Capture the cell that displays the provided text and extract its (x, y) central coordinate. 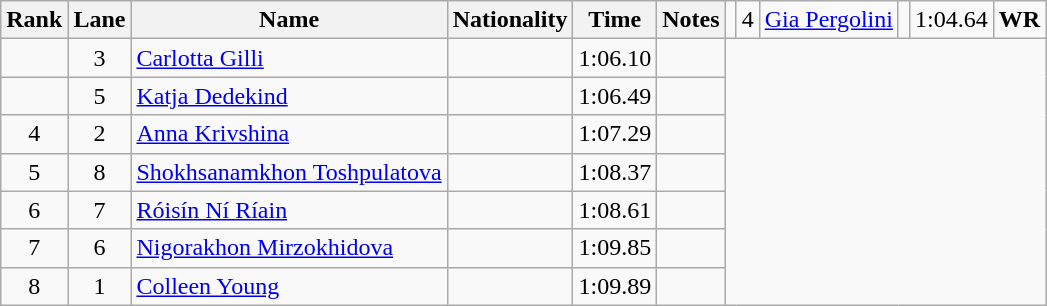
Notes (691, 20)
Colleen Young (289, 286)
Katja Dedekind (289, 96)
Róisín Ní Ríain (289, 210)
Name (289, 20)
1:04.64 (952, 20)
1:08.61 (615, 210)
1:09.89 (615, 286)
Lane (100, 20)
1 (100, 286)
Carlotta Gilli (289, 58)
1:09.85 (615, 248)
Anna Krivshina (289, 134)
2 (100, 134)
1:07.29 (615, 134)
1:08.37 (615, 172)
Shokhsanamkhon Toshpulatova (289, 172)
Nigorakhon Mirzokhidova (289, 248)
1:06.49 (615, 96)
WR (1019, 20)
3 (100, 58)
Nationality (510, 20)
Gia Pergolini (828, 20)
Time (615, 20)
Rank (34, 20)
1:06.10 (615, 58)
